Search for the cell housing the specified text and yield its (X, Y) center coordinate. 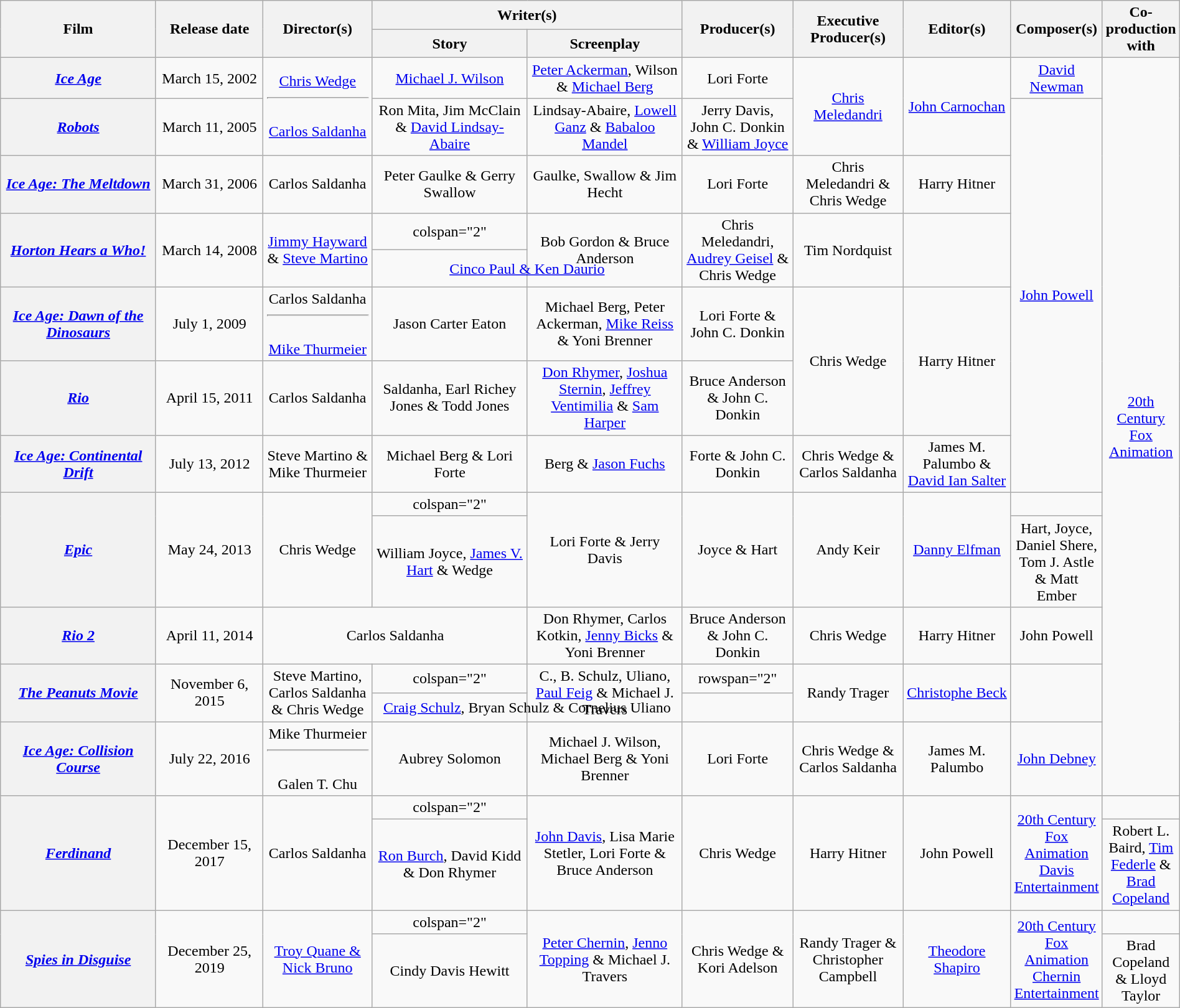
Screenplay (605, 44)
Saldanha, Earl Richey Jones & Todd Jones (450, 398)
Horton Hears a Who! (78, 250)
Ice Age: Dawn of the Dinosaurs (78, 324)
Brad Copeland & Lloyd Taylor (1141, 971)
Epic (78, 549)
March 15, 2002 (209, 78)
Spies in Disguise (78, 959)
May 24, 2013 (209, 549)
Aubrey Solomon (450, 759)
Jimmy Hayward & Steve Martino (317, 250)
April 15, 2011 (209, 398)
Lindsay-Abaire, Lowell Ganz & Babaloo Mandel (605, 127)
Michael J. Wilson (450, 78)
Michael Berg & Lori Forte (450, 464)
Writer(s) (528, 15)
Robert L. Baird, Tim Federle & Brad Copeland (1141, 865)
Film (78, 29)
Peter Gaulke & Gerry Swallow (450, 184)
Forte & John C. Donkin (737, 464)
Release date (209, 29)
Don Rhymer, Joshua Sternin, Jeffrey Ventimilia & Sam Harper (605, 398)
Chris Wedge & Kori Adelson (737, 959)
John Debney (1057, 759)
Ice Age: Continental Drift (78, 464)
December 15, 2017 (209, 853)
Lori Forte & John C. Donkin (737, 324)
July 13, 2012 (209, 464)
Michael J. Wilson, Michael Berg & Yoni Brenner (605, 759)
C., B. Schulz, Uliano, Paul Feig & Michael J. Travers (605, 693)
Hart, Joyce, Daniel Shere, Tom J. Astle & Matt Ember (1057, 561)
James M. Palumbo & David Ian Salter (957, 464)
Cinco Paul & Ken Daurio (528, 269)
Troy Quane & Nick Bruno (317, 959)
Ron Mita, Jim McClain & David Lindsay-Abaire (450, 127)
Steve Martino & Mike Thurmeier (317, 464)
Robots (78, 127)
Gaulke, Swallow & Jim Hecht (605, 184)
20th Century Fox Animation (1141, 427)
Ice Age: The Meltdown (78, 184)
Theodore Shapiro (957, 959)
Randy Trager (848, 693)
Steve Martino, Carlos Saldanha & Chris Wedge (317, 693)
Joyce & Hart (737, 549)
Christophe Beck (957, 693)
William Joyce, James V. Hart & Wedge (450, 561)
Mike ThurmeierGalen T. Chu (317, 759)
March 31, 2006 (209, 184)
Don Rhymer, Carlos Kotkin, Jenny Bicks & Yoni Brenner (605, 635)
Carlos SaldanhaMike Thurmeier (317, 324)
Rio 2 (78, 635)
Ron Burch, David Kidd & Don Rhymer (450, 865)
Peter Ackerman, Wilson & Michael Berg (605, 78)
Ice Age: Collision Course (78, 759)
Ferdinand (78, 853)
Chris Meledandri (848, 107)
Chris WedgeCarlos Saldanha (317, 107)
Producer(s) (737, 29)
Danny Elfman (957, 549)
Director(s) (317, 29)
James M. Palumbo (957, 759)
July 22, 2016 (209, 759)
December 25, 2019 (209, 959)
Craig Schulz, Bryan Schulz & Cornelius Uliano (528, 707)
Cindy Davis Hewitt (450, 971)
Editor(s) (957, 29)
Chris Meledandri, Audrey Geisel & Chris Wedge (737, 250)
John Davis, Lisa Marie Stetler, Lori Forte & Bruce Anderson (605, 853)
John Carnochan (957, 107)
Michael Berg, Peter Ackerman, Mike Reiss & Yoni Brenner (605, 324)
Jason Carter Eaton (450, 324)
November 6, 2015 (209, 693)
Andy Keir (848, 549)
Co-production with (1141, 29)
Lori Forte & Jerry Davis (605, 549)
20th Century Fox AnimationChernin Entertainment (1057, 959)
July 1, 2009 (209, 324)
Berg & Jason Fuchs (605, 464)
Bob Gordon & Bruce Anderson (605, 250)
20th Century Fox AnimationDavis Entertainment (1057, 853)
David Newman (1057, 78)
Randy Trager & Christopher Campbell (848, 959)
Ice Age (78, 78)
Composer(s) (1057, 29)
Executive Producer(s) (848, 29)
March 11, 2005 (209, 127)
Jerry Davis, John C. Donkin & William Joyce (737, 127)
Chris Meledandri & Chris Wedge (848, 184)
Peter Chernin, Jenno Topping & Michael J. Travers (605, 959)
April 11, 2014 (209, 635)
The Peanuts Movie (78, 693)
rowspan="2" (737, 678)
March 14, 2008 (209, 250)
Tim Nordquist (848, 250)
Story (450, 44)
Rio (78, 398)
